Detect which cell encompasses the target text, then output its [X, Y] center coordinate. 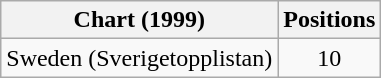
10 [330, 58]
Positions [330, 20]
Chart (1999) [140, 20]
Sweden (Sverigetopplistan) [140, 58]
